Identify which cell holds the provided text, then report its (x, y) central coordinate. 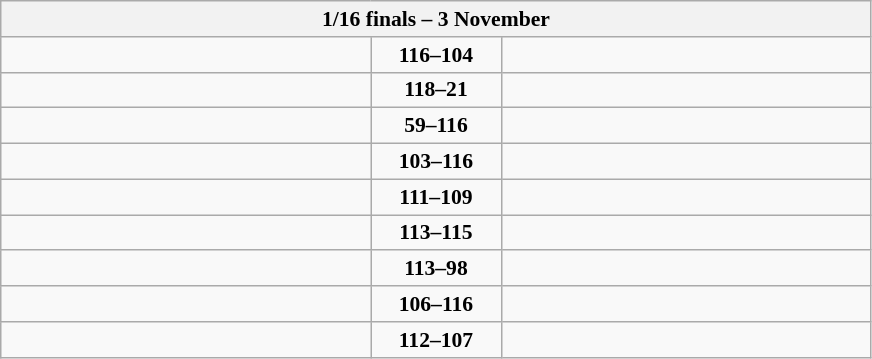
111–109 (436, 197)
118–21 (436, 90)
112–107 (436, 340)
59–116 (436, 126)
106–116 (436, 304)
1/16 finals – 3 November (436, 19)
116–104 (436, 55)
113–98 (436, 269)
103–116 (436, 162)
113–115 (436, 233)
